Find where the given text appears and provide that cell's center as [X, Y] coordinate. 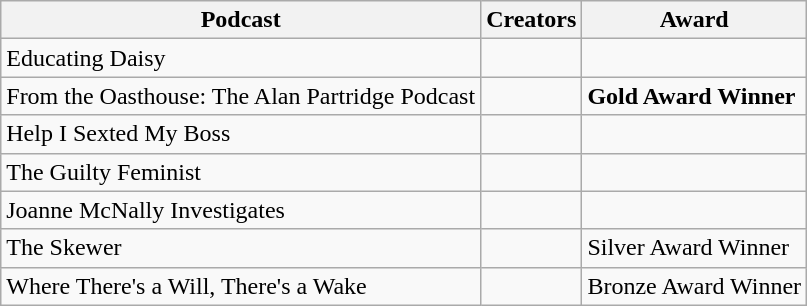
Bronze Award Winner [694, 286]
Silver Award Winner [694, 248]
Podcast [241, 20]
Gold Award Winner [694, 96]
From the Oasthouse: The Alan Partridge Podcast [241, 96]
Help I Sexted My Boss [241, 134]
The Guilty Feminist [241, 172]
Creators [532, 20]
Award [694, 20]
Educating Daisy [241, 58]
Where There's a Will, There's a Wake [241, 286]
Joanne McNally Investigates [241, 210]
The Skewer [241, 248]
